Detect which cell encompasses the target text, then output its [X, Y] center coordinate. 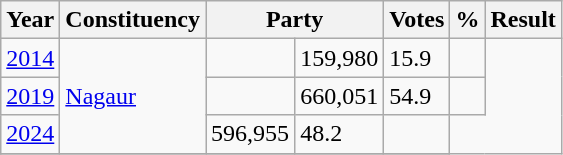
159,980 [340, 58]
2014 [30, 58]
Party [295, 20]
48.2 [340, 134]
% [468, 20]
2019 [30, 96]
15.9 [417, 58]
660,051 [340, 96]
2024 [30, 134]
596,955 [250, 134]
Constituency [133, 20]
54.9 [417, 96]
Year [30, 20]
Nagaur [133, 96]
Result [523, 20]
Votes [417, 20]
